Return the [X, Y] coordinate for the center point of the cell that contains the specified text.  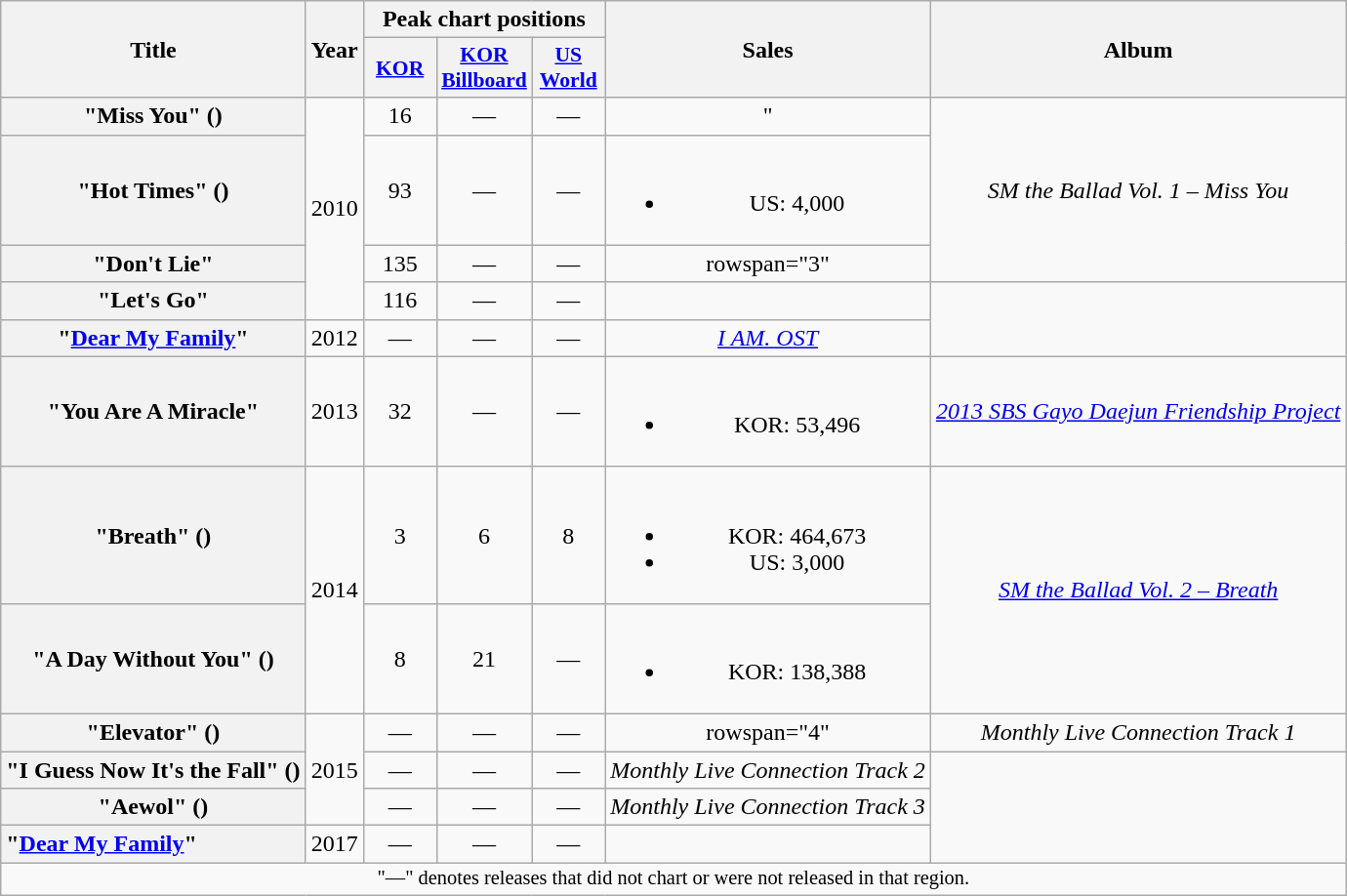
US: 4,000 [768, 189]
Monthly Live Connection Track 2 [768, 770]
2014 [334, 590]
21 [484, 658]
135 [400, 264]
93 [400, 189]
KORBillboard [484, 68]
32 [400, 412]
"Don't Lie" [153, 264]
"Miss You" () [153, 116]
Title [153, 49]
3 [400, 535]
2017 [334, 844]
SM the Ballad Vol. 2 – Breath [1138, 590]
Monthly Live Connection Track 3 [768, 807]
KOR [400, 68]
"—" denotes releases that did not chart or were not released in that region. [673, 879]
"Aewol" () [153, 807]
"Breath" () [153, 535]
KOR: 464,673US: 3,000 [768, 535]
2012 [334, 338]
KOR: 138,388 [768, 658]
6 [484, 535]
Monthly Live Connection Track 1 [1138, 732]
KOR: 53,496 [768, 412]
2013 SBS Gayo Daejun Friendship Project [1138, 412]
"Elevator" () [153, 732]
"I Guess Now It's the Fall" () [153, 770]
Peak chart positions [484, 20]
Year [334, 49]
2013 [334, 412]
USWorld [568, 68]
16 [400, 116]
"Hot Times" () [153, 189]
"You Are A Miracle" [153, 412]
2010 [334, 209]
"A Day Without You" () [153, 658]
SM the Ballad Vol. 1 – Miss You [1138, 189]
Sales [768, 49]
" [768, 116]
"Let's Go" [153, 301]
I AM. OST [768, 338]
rowspan="3" [768, 264]
2015 [334, 769]
116 [400, 301]
rowspan="4" [768, 732]
Album [1138, 49]
